Capture the cell that displays the provided text and extract its (x, y) central coordinate. 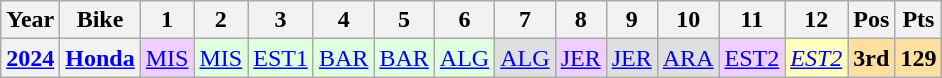
3rd (872, 58)
2024 (30, 58)
Pts (918, 20)
Pos (872, 20)
Year (30, 20)
2 (221, 20)
12 (816, 20)
4 (343, 20)
3 (281, 20)
129 (918, 58)
8 (580, 20)
5 (404, 20)
11 (752, 20)
10 (688, 20)
Honda (100, 58)
7 (525, 20)
ARA (688, 58)
Bike (100, 20)
1 (167, 20)
EST1 (281, 58)
9 (632, 20)
6 (464, 20)
